For the text-containing cell, return its midpoint in (X, Y) coordinate format. 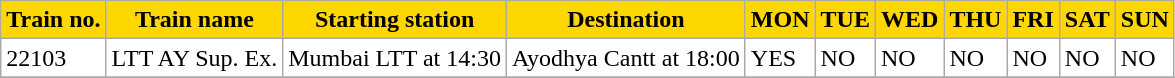
SAT (1087, 20)
Destination (626, 20)
FRI (1033, 20)
MON (780, 20)
TUE (845, 20)
Train no. (54, 20)
WED (909, 20)
SUN (1144, 20)
YES (780, 58)
Mumbai LTT at 14:30 (395, 58)
THU (976, 20)
22103 (54, 58)
Train name (194, 20)
LTT AY Sup. Ex. (194, 58)
Ayodhya Cantt at 18:00 (626, 58)
Starting station (395, 20)
